Scan for the cell matching the given text and deliver its (X, Y) coordinate at center. 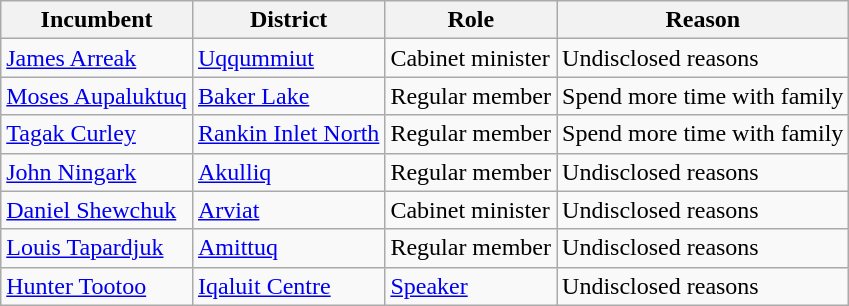
Hunter Tootoo (97, 286)
Arviat (288, 210)
Iqaluit Centre (288, 286)
Akulliq (288, 172)
Role (471, 20)
Baker Lake (288, 96)
Tagak Curley (97, 134)
Incumbent (97, 20)
Uqqummiut (288, 58)
James Arreak (97, 58)
Speaker (471, 286)
Moses Aupaluktuq (97, 96)
John Ningark (97, 172)
Rankin Inlet North (288, 134)
Amittuq (288, 248)
Reason (703, 20)
Louis Tapardjuk (97, 248)
District (288, 20)
Daniel Shewchuk (97, 210)
